Locate the cell with the specified text and output its [x, y] center coordinate. 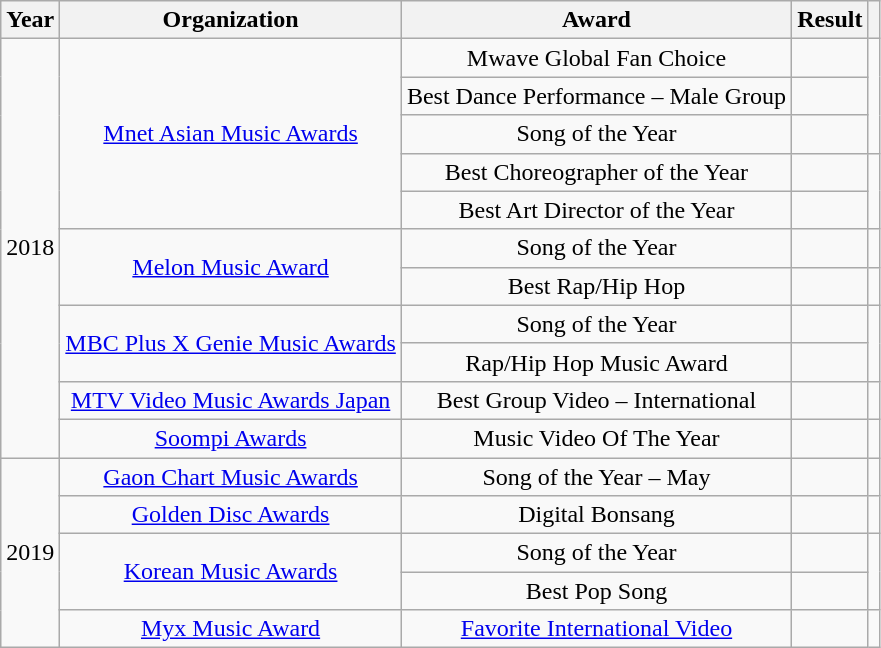
Golden Disc Awards [231, 515]
Soompi Awards [231, 438]
Melon Music Award [231, 267]
Song of the Year – May [596, 477]
Music Video Of The Year [596, 438]
MBC Plus X Genie Music Awards [231, 343]
Best Dance Performance – Male Group [596, 96]
Gaon Chart Music Awards [231, 477]
Organization [231, 20]
Best Group Video – International [596, 400]
MTV Video Music Awards Japan [231, 400]
Myx Music Award [231, 629]
Rap/Hip Hop Music Award [596, 362]
Korean Music Awards [231, 572]
Best Choreographer of the Year [596, 172]
Favorite International Video [596, 629]
2018 [30, 248]
Year [30, 20]
Best Art Director of the Year [596, 210]
Result [830, 20]
Best Pop Song [596, 591]
Mnet Asian Music Awards [231, 134]
Award [596, 20]
Digital Bonsang [596, 515]
2019 [30, 553]
Best Rap/Hip Hop [596, 286]
Mwave Global Fan Choice [596, 58]
